Scan for the cell matching the given text and deliver its [X, Y] coordinate at center. 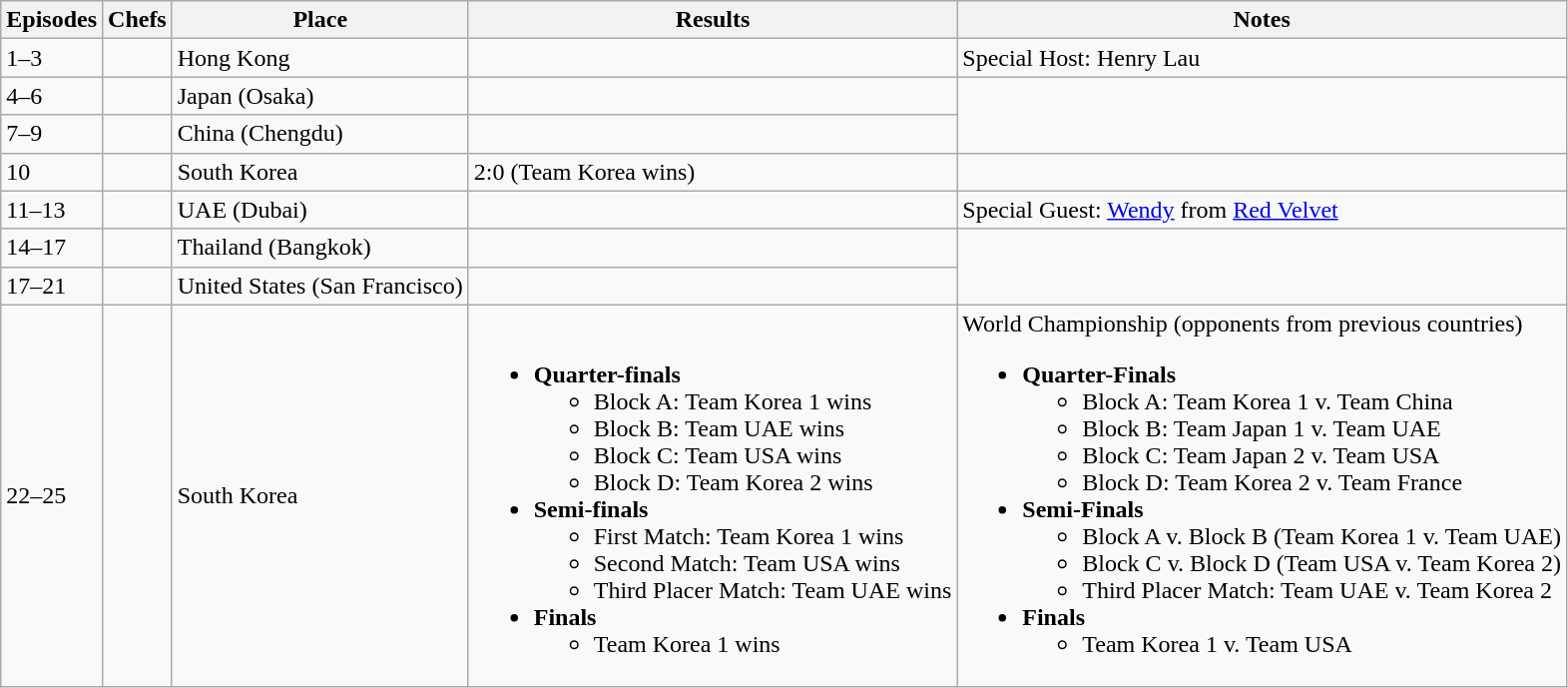
Special Host: Henry Lau [1262, 58]
Results [713, 20]
United States (San Francisco) [319, 286]
Place [319, 20]
Chefs [138, 20]
China (Chengdu) [319, 134]
2:0 (Team Korea wins) [713, 172]
Episodes [52, 20]
Special Guest: Wendy from Red Velvet [1262, 210]
UAE (Dubai) [319, 210]
Notes [1262, 20]
Thailand (Bangkok) [319, 248]
22–25 [52, 495]
10 [52, 172]
11–13 [52, 210]
Japan (Osaka) [319, 96]
7–9 [52, 134]
Hong Kong [319, 58]
17–21 [52, 286]
1–3 [52, 58]
14–17 [52, 248]
4–6 [52, 96]
